From the cell containing the given text, extract its center point as (X, Y) coordinate. 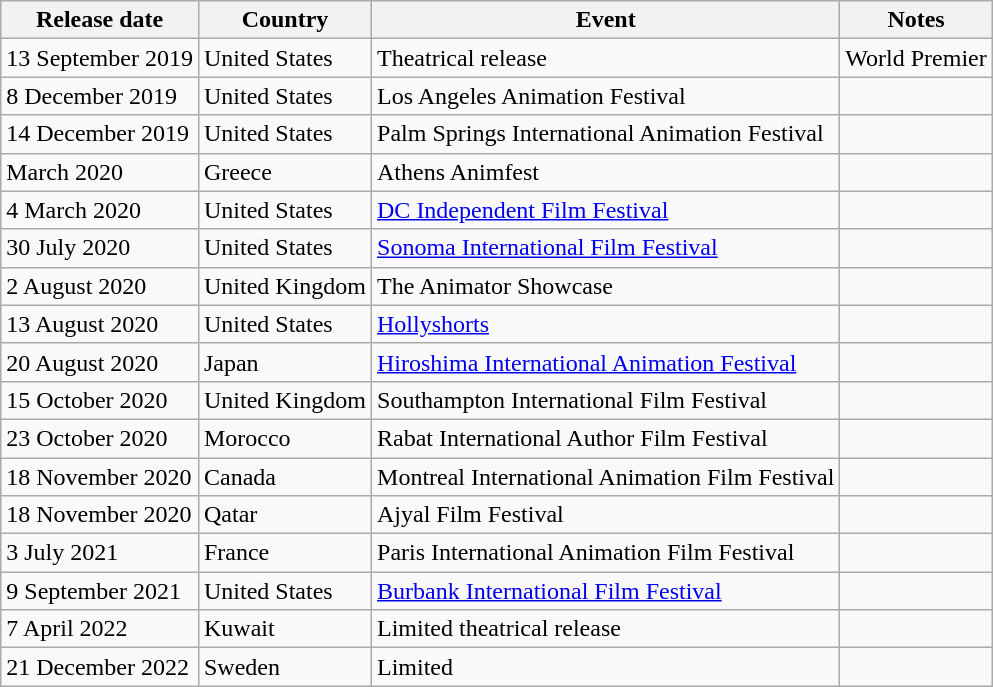
9 September 2021 (100, 591)
2 August 2020 (100, 286)
Sonoma International Film Festival (606, 248)
March 2020 (100, 172)
Ajyal Film Festival (606, 515)
13 August 2020 (100, 324)
Greece (284, 172)
30 July 2020 (100, 248)
Notes (916, 20)
Hollyshorts (606, 324)
8 December 2019 (100, 96)
Theatrical release (606, 58)
3 July 2021 (100, 553)
Southampton International Film Festival (606, 400)
Montreal International Animation Film Festival (606, 477)
Event (606, 20)
Japan (284, 362)
DC Independent Film Festival (606, 210)
Qatar (284, 515)
Palm Springs International Animation Festival (606, 134)
France (284, 553)
World Premier (916, 58)
20 August 2020 (100, 362)
4 March 2020 (100, 210)
Sweden (284, 667)
Kuwait (284, 629)
Release date (100, 20)
15 October 2020 (100, 400)
Limited (606, 667)
Morocco (284, 438)
23 October 2020 (100, 438)
14 December 2019 (100, 134)
Country (284, 20)
7 April 2022 (100, 629)
Rabat International Author Film Festival (606, 438)
Los Angeles Animation Festival (606, 96)
Limited theatrical release (606, 629)
Athens Animfest (606, 172)
Burbank International Film Festival (606, 591)
21 December 2022 (100, 667)
Hiroshima International Animation Festival (606, 362)
The Animator Showcase (606, 286)
13 September 2019 (100, 58)
Canada (284, 477)
Paris International Animation Film Festival (606, 553)
